Search for the cell housing the specified text and yield its [x, y] center coordinate. 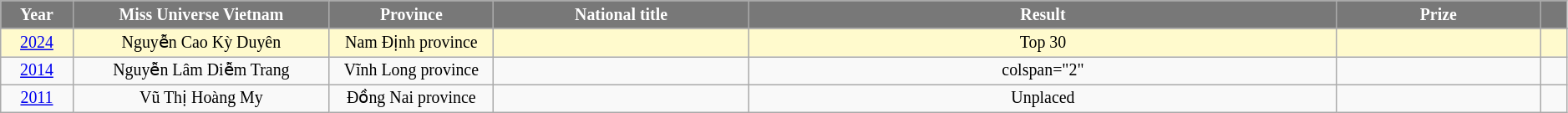
2011 [37, 99]
Top 30 [1043, 42]
Prize [1439, 15]
Nam Định province [411, 42]
Vũ Thị Hoàng My [200, 99]
Nguyễn Lâm Diễm Trang [200, 70]
Nguyễn Cao Kỳ Duyên [200, 42]
2024 [37, 42]
Year [37, 15]
Unplaced [1043, 99]
2014 [37, 70]
National title [622, 15]
Miss Universe Vietnam [200, 15]
Đồng Nai province [411, 99]
colspan="2" [1043, 70]
Province [411, 15]
Result [1043, 15]
Vĩnh Long province [411, 70]
